Find where the given text appears and provide that cell's center as (X, Y) coordinate. 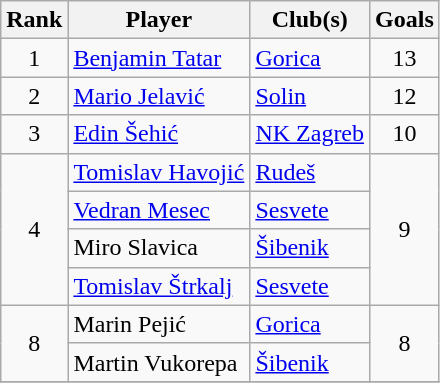
4 (34, 229)
3 (34, 134)
Miro Slavica (159, 248)
Benjamin Tatar (159, 58)
Player (159, 20)
Tomislav Havojić (159, 172)
Martin Vukorepa (159, 362)
Marin Pejić (159, 324)
Mario Jelavić (159, 96)
Club(s) (310, 20)
Rank (34, 20)
12 (405, 96)
9 (405, 229)
NK Zagreb (310, 134)
10 (405, 134)
2 (34, 96)
13 (405, 58)
Edin Šehić (159, 134)
1 (34, 58)
Goals (405, 20)
Tomislav Štrkalj (159, 286)
Rudeš (310, 172)
Vedran Mesec (159, 210)
Solin (310, 96)
